Locate the cell with the specified text and output its (x, y) center coordinate. 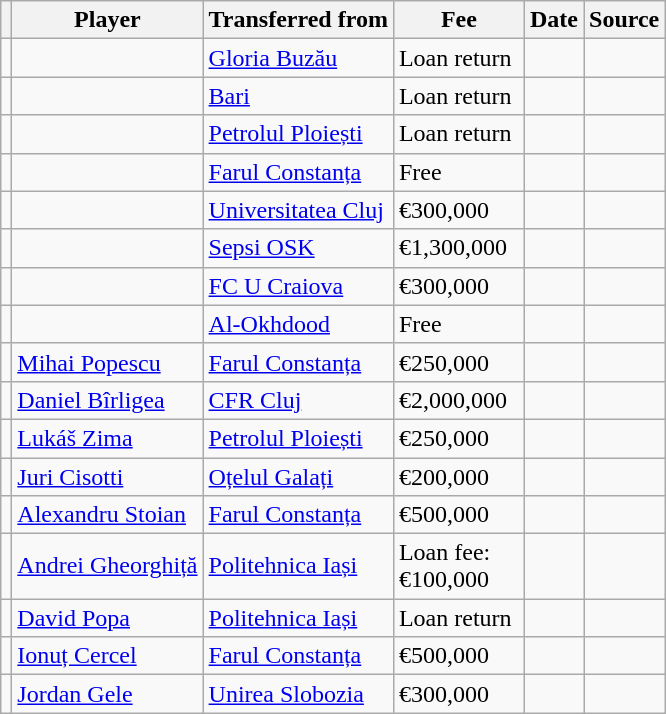
Gloria Buzău (298, 58)
Al-Okhdood (298, 324)
Bari (298, 96)
Player (108, 20)
€1,300,000 (458, 248)
Andrei Gheorghiță (108, 566)
Jordan Gele (108, 694)
Date (554, 20)
David Popa (108, 618)
Lukáš Zima (108, 438)
Mihai Popescu (108, 362)
€200,000 (458, 477)
FC U Craiova (298, 286)
Alexandru Stoian (108, 515)
Sepsi OSK (298, 248)
Oțelul Galați (298, 477)
€2,000,000 (458, 400)
Daniel Bîrligea (108, 400)
Unirea Slobozia (298, 694)
Loan fee: €100,000 (458, 566)
Juri Cisotti (108, 477)
Universitatea Cluj (298, 210)
Fee (458, 20)
Transferred from (298, 20)
CFR Cluj (298, 400)
Source (624, 20)
Ionuț Cercel (108, 656)
